Return [X, Y] of the center of cell containing provided text 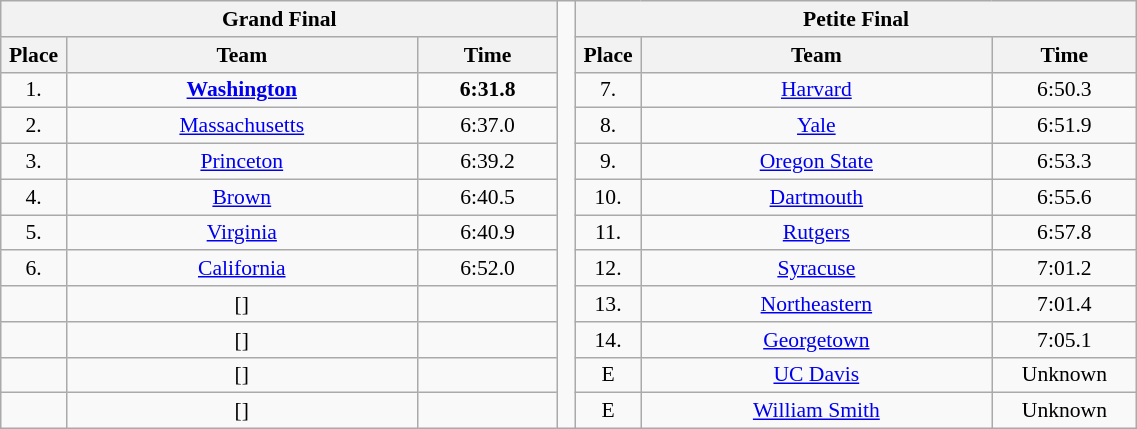
11. [608, 233]
13. [608, 304]
2. [34, 126]
12. [608, 269]
6:52.0 [487, 269]
Virginia [242, 233]
Massachusetts [242, 126]
Syracuse [816, 269]
Rutgers [816, 233]
Petite Final [856, 19]
3. [34, 162]
UC Davis [816, 375]
7. [608, 90]
8. [608, 126]
6:40.9 [487, 233]
6:57.8 [1064, 233]
Washington [242, 90]
Harvard [816, 90]
7:05.1 [1064, 340]
4. [34, 197]
6:39.2 [487, 162]
6:53.3 [1064, 162]
6:40.5 [487, 197]
7:01.4 [1064, 304]
6:31.8 [487, 90]
Grand Final [280, 19]
Georgetown [816, 340]
Princeton [242, 162]
Dartmouth [816, 197]
1. [34, 90]
6:55.6 [1064, 197]
5. [34, 233]
6:50.3 [1064, 90]
6:51.9 [1064, 126]
Brown [242, 197]
Yale [816, 126]
10. [608, 197]
14. [608, 340]
7:01.2 [1064, 269]
Oregon State [816, 162]
William Smith [816, 411]
9. [608, 162]
6. [34, 269]
Northeastern [816, 304]
California [242, 269]
6:37.0 [487, 126]
